Extract the (x, y) coordinate from the center of the cell holding the provided text.  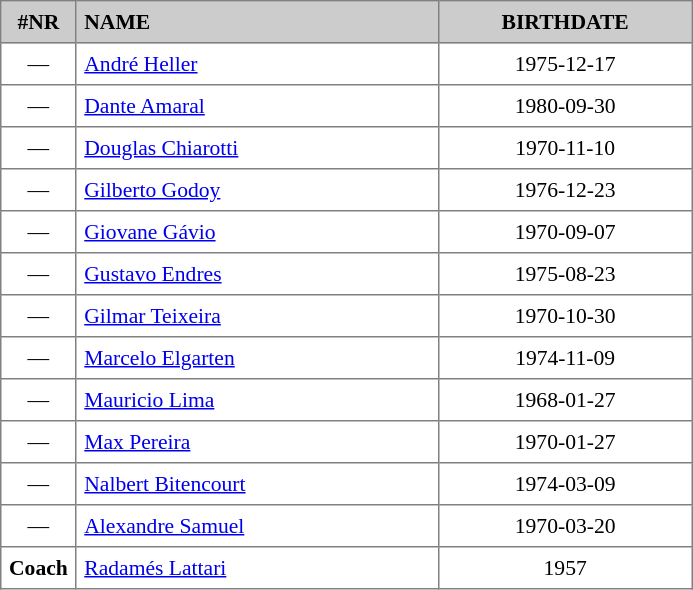
1975-08-23 (565, 274)
Radamés Lattari (257, 568)
Dante Amaral (257, 106)
André Heller (257, 64)
1976-12-23 (565, 190)
Giovane Gávio (257, 232)
1970-03-20 (565, 526)
1975-12-17 (565, 64)
Coach (38, 568)
Mauricio Lima (257, 400)
1980-09-30 (565, 106)
Gustavo Endres (257, 274)
Alexandre Samuel (257, 526)
Max Pereira (257, 442)
1974-03-09 (565, 484)
1970-09-07 (565, 232)
Gilberto Godoy (257, 190)
Nalbert Bitencourt (257, 484)
Gilmar Teixeira (257, 316)
#NR (38, 22)
1970-10-30 (565, 316)
1970-01-27 (565, 442)
NAME (257, 22)
1970-11-10 (565, 148)
1968-01-27 (565, 400)
Marcelo Elgarten (257, 358)
BIRTHDATE (565, 22)
1957 (565, 568)
Douglas Chiarotti (257, 148)
1974-11-09 (565, 358)
